Output the [X, Y] coordinate of the center of the cell containing the given text.  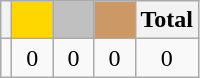
Total [167, 20]
